Identify which cell holds the provided text, then report its (x, y) central coordinate. 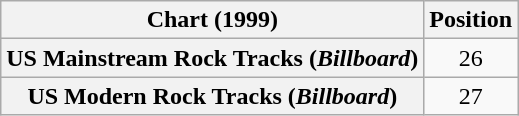
26 (471, 58)
27 (471, 96)
Chart (1999) (212, 20)
US Modern Rock Tracks (Billboard) (212, 96)
US Mainstream Rock Tracks (Billboard) (212, 58)
Position (471, 20)
